Extract the (x, y) coordinate from the center of the cell holding the provided text.  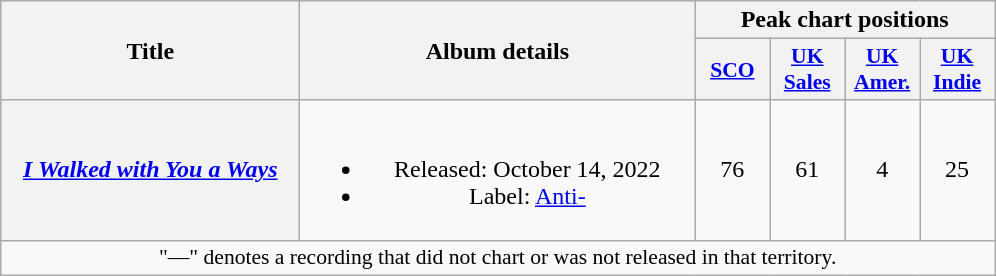
61 (808, 170)
25 (958, 170)
76 (732, 170)
"—" denotes a recording that did not chart or was not released in that territory. (498, 258)
SCO (732, 70)
UKIndie (958, 70)
Title (150, 50)
UKAmer. (882, 70)
Released: October 14, 2022Label: Anti- (498, 170)
Album details (498, 50)
Peak chart positions (845, 20)
I Walked with You a Ways (150, 170)
UKSales (808, 70)
4 (882, 170)
